Capture the cell that displays the provided text and extract its [X, Y] central coordinate. 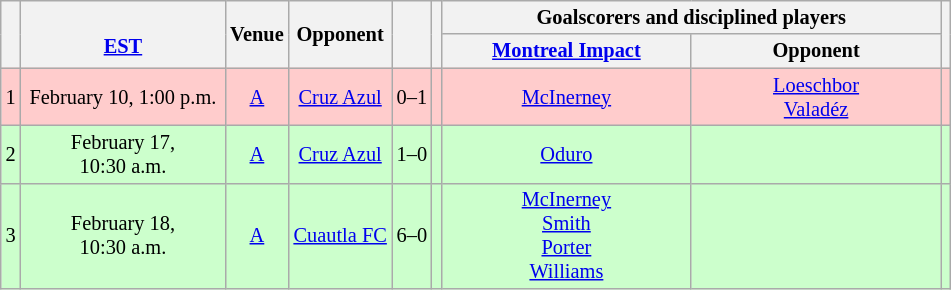
Montreal Impact [567, 51]
6–0 [412, 236]
McInerney [567, 97]
Venue [256, 34]
Cuautla FC [340, 236]
Loeschbor Valadéz [816, 97]
0–1 [412, 97]
February 10, 1:00 p.m. [124, 97]
1–0 [412, 154]
McInerney Smith Porter Williams [567, 236]
February 17, 10:30 a.m. [124, 154]
EST [124, 34]
1 [11, 97]
Goalscorers and disciplined players [692, 17]
Oduro [567, 154]
2 [11, 154]
3 [11, 236]
February 18, 10:30 a.m. [124, 236]
